Output the [x, y] coordinate of the center of the cell containing the given text.  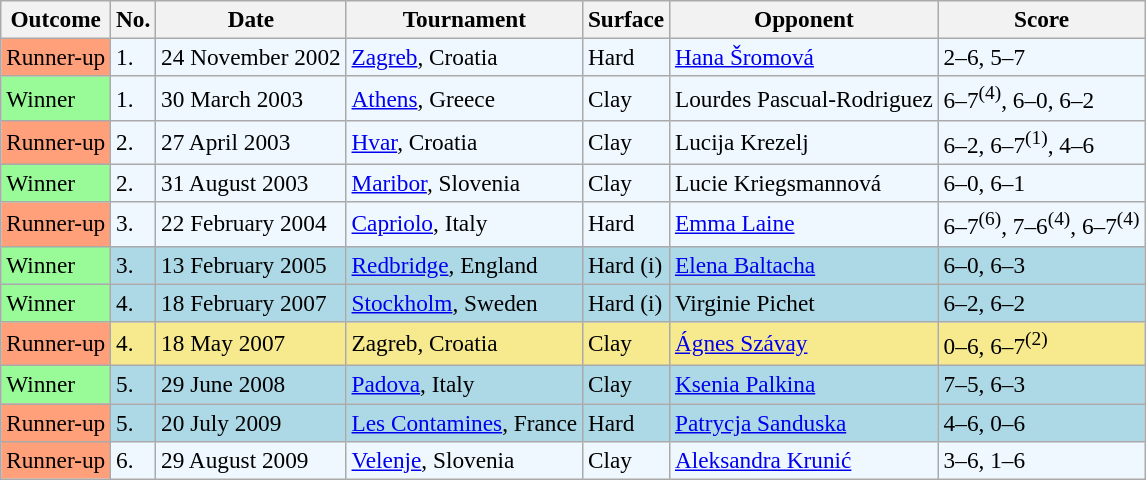
7–5, 6–3 [1042, 384]
6–2, 6–2 [1042, 303]
6–0, 6–1 [1042, 183]
Ksenia Palkina [804, 384]
Tournament [464, 19]
6–7(4), 6–0, 6–2 [1042, 98]
6. [134, 460]
Stockholm, Sweden [464, 303]
Lourdes Pascual-Rodriguez [804, 98]
2–6, 5–7 [1042, 57]
29 June 2008 [251, 384]
6–7(6), 7–6(4), 6–7(4) [1042, 224]
22 February 2004 [251, 224]
Redbridge, England [464, 265]
Aleksandra Krunić [804, 460]
Patrycja Sanduska [804, 422]
6–2, 6–7(1), 4–6 [1042, 142]
Elena Baltacha [804, 265]
29 August 2009 [251, 460]
18 May 2007 [251, 343]
30 March 2003 [251, 98]
27 April 2003 [251, 142]
No. [134, 19]
Opponent [804, 19]
Lucie Kriegsmannová [804, 183]
Date [251, 19]
Outcome [56, 19]
Lucija Krezelj [804, 142]
Ágnes Szávay [804, 343]
6–0, 6–3 [1042, 265]
20 July 2009 [251, 422]
31 August 2003 [251, 183]
4–6, 0–6 [1042, 422]
Padova, Italy [464, 384]
Athens, Greece [464, 98]
Virginie Pichet [804, 303]
3–6, 1–6 [1042, 460]
0–6, 6–7(2) [1042, 343]
Velenje, Slovenia [464, 460]
18 February 2007 [251, 303]
Hana Šromová [804, 57]
Surface [626, 19]
Les Contamines, France [464, 422]
13 February 2005 [251, 265]
Emma Laine [804, 224]
Score [1042, 19]
Capriolo, Italy [464, 224]
Maribor, Slovenia [464, 183]
24 November 2002 [251, 57]
Hvar, Croatia [464, 142]
